From the cell containing the given text, extract its center point as (X, Y) coordinate. 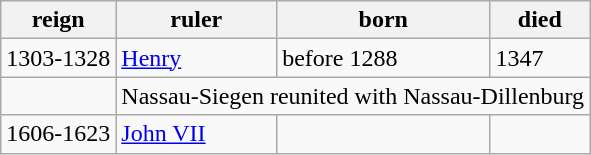
before 1288 (384, 58)
1347 (540, 58)
ruler (196, 20)
born (384, 20)
1606-1623 (58, 134)
Henry (196, 58)
reign (58, 20)
Nassau-Siegen reunited with Nassau-Dillenburg (353, 96)
died (540, 20)
John VII (196, 134)
1303-1328 (58, 58)
